Output the (X, Y) coordinate of the center of the cell containing the given text.  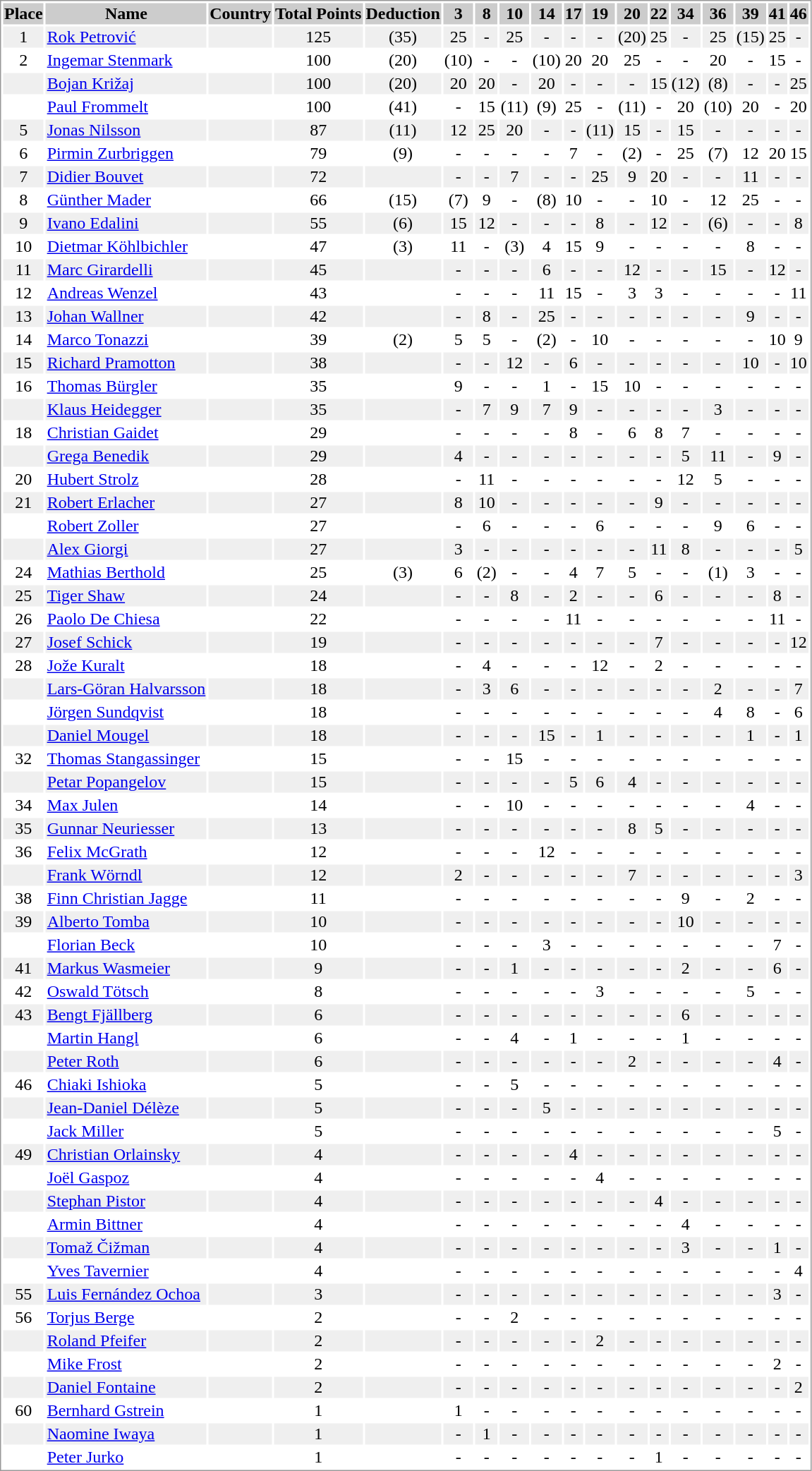
72 (317, 177)
16 (23, 386)
Rok Petrović (126, 37)
Christian Gaidet (126, 432)
87 (317, 131)
Jörgen Sundqvist (126, 712)
45 (317, 270)
Florian Beck (126, 945)
Oswald Tötsch (126, 991)
Daniel Fontaine (126, 1388)
32 (23, 758)
Hubert Strolz (126, 479)
Thomas Stangassinger (126, 758)
Torjus Berge (126, 1317)
Joël Gaspoz (126, 1178)
Mathias Berthold (126, 572)
Paolo De Chiesa (126, 619)
49 (23, 1155)
Peter Jurko (126, 1457)
Richard Pramotton (126, 363)
Armin Bittner (126, 1224)
Roland Pfeifer (126, 1341)
(41) (403, 107)
Bojan Križaj (126, 84)
Luis Fernández Ochoa (126, 1295)
Tiger Shaw (126, 596)
26 (23, 619)
Robert Zoller (126, 526)
Jack Miller (126, 1131)
Lars-Göran Halvarsson (126, 689)
Johan Wallner (126, 317)
Grega Benedik (126, 456)
Tomaž Čižman (126, 1248)
(1) (718, 572)
Place (23, 13)
Naomine Iwaya (126, 1434)
Finn Christian Jagge (126, 898)
Andreas Wenzel (126, 293)
Thomas Bürgler (126, 386)
Dietmar Köhlbichler (126, 246)
Bengt Fjällberg (126, 1015)
Günther Mader (126, 200)
Ivano Edalini (126, 224)
Deduction (403, 13)
Christian Orlainsky (126, 1155)
Bernhard Gstrein (126, 1410)
21 (23, 503)
Jože Kuralt (126, 665)
Jonas Nilsson (126, 131)
Didier Bouvet (126, 177)
Mike Frost (126, 1364)
47 (317, 246)
Frank Wörndl (126, 876)
Jean-Daniel Délèze (126, 1108)
17 (573, 13)
Gunnar Neuriesser (126, 829)
Chiaki Ishioka (126, 1084)
56 (23, 1317)
Petar Popangelov (126, 782)
Stephan Pistor (126, 1201)
Peter Roth (126, 1062)
Martin Hangl (126, 1038)
Josef Schick (126, 643)
Ingemar Stenmark (126, 60)
Total Points (317, 13)
Daniel Mougel (126, 736)
Robert Erlacher (126, 503)
125 (317, 37)
Paul Frommelt (126, 107)
Name (126, 13)
Marco Tonazzi (126, 339)
Marc Girardelli (126, 270)
Felix McGrath (126, 852)
Klaus Heidegger (126, 410)
(12) (686, 84)
Pirmin Zurbriggen (126, 153)
Country (241, 13)
Alex Giorgi (126, 550)
79 (317, 153)
Max Julen (126, 805)
60 (23, 1410)
Markus Wasmeier (126, 969)
Alberto Tomba (126, 922)
Yves Tavernier (126, 1271)
66 (317, 200)
(35) (403, 37)
